Identify which cell holds the provided text, then report its [X, Y] central coordinate. 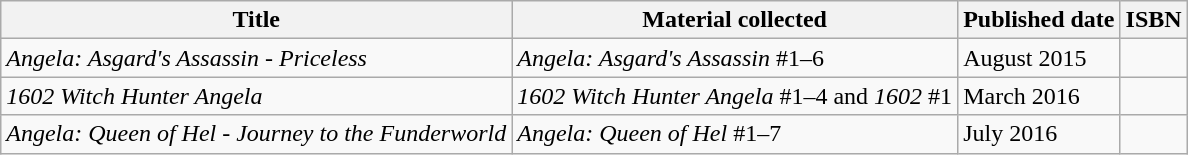
July 2016 [1039, 134]
March 2016 [1039, 96]
Published date [1039, 20]
Angela: Queen of Hel #1–7 [735, 134]
1602 Witch Hunter Angela [256, 96]
1602 Witch Hunter Angela #1–4 and 1602 #1 [735, 96]
Title [256, 20]
August 2015 [1039, 58]
ISBN [1154, 20]
Angela: Asgard's Assassin #1–6 [735, 58]
Angela: Queen of Hel - Journey to the Funderworld [256, 134]
Angela: Asgard's Assassin - Priceless [256, 58]
Material collected [735, 20]
